Capture the cell that displays the provided text and extract its [X, Y] central coordinate. 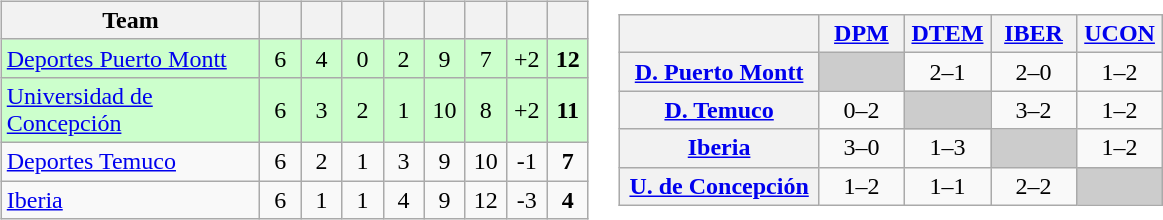
1–1 [947, 186]
DPM [861, 34]
IBER [1033, 34]
3–2 [1033, 110]
D. Puerto Montt [720, 72]
Deportes Puerto Montt [130, 58]
1–3 [947, 148]
-1 [526, 161]
D. Temuco [720, 110]
0–2 [861, 110]
0 [362, 58]
DTEM [947, 34]
2–1 [947, 72]
2–0 [1033, 72]
Universidad de Concepción [130, 110]
Deportes Temuco [130, 161]
8 [486, 110]
2–2 [1033, 186]
UCON [1120, 34]
U. de Concepción [720, 186]
Team [130, 20]
-3 [526, 199]
3–0 [861, 148]
11 [568, 110]
